Find where the given text appears and provide that cell's center as (X, Y) coordinate. 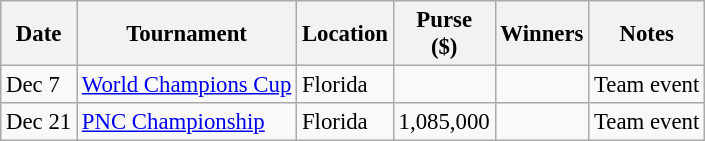
Notes (647, 34)
Winners (542, 34)
PNC Championship (186, 122)
Tournament (186, 34)
Dec 21 (39, 122)
Dec 7 (39, 85)
1,085,000 (444, 122)
Date (39, 34)
Location (346, 34)
Purse($) (444, 34)
World Champions Cup (186, 85)
